From the cell containing the given text, extract its center point as [x, y] coordinate. 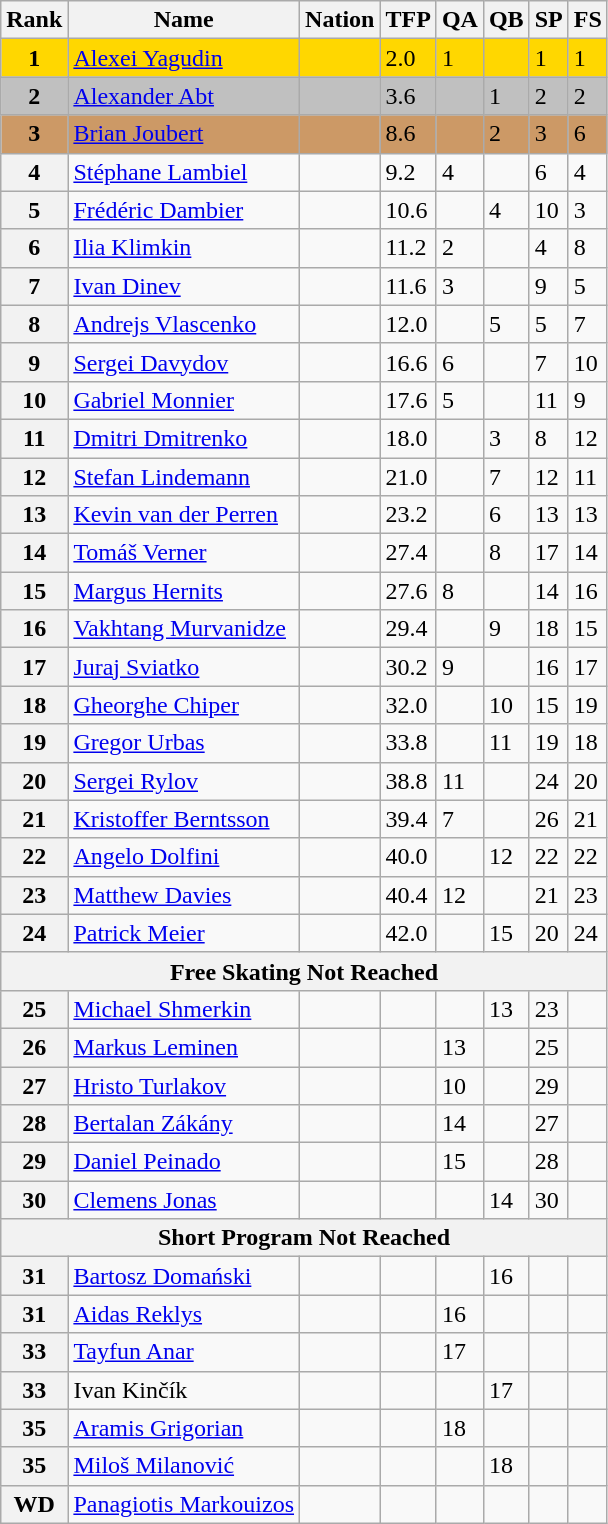
30.2 [408, 667]
16.6 [408, 362]
Gregor Urbas [184, 743]
Patrick Meier [184, 933]
2.0 [408, 58]
Gabriel Monnier [184, 400]
Stéphane Lambiel [184, 172]
Markus Leminen [184, 1047]
Alexei Yagudin [184, 58]
Alexander Abt [184, 96]
Tomáš Verner [184, 553]
17.6 [408, 400]
Ilia Klimkin [184, 248]
Hristo Turlakov [184, 1085]
Panagiotis Markouizos [184, 1504]
Name [184, 20]
Short Program Not Reached [304, 1238]
Tayfun Anar [184, 1352]
Miloš Milanović [184, 1466]
FS [588, 20]
TFP [408, 20]
18.0 [408, 438]
Frédéric Dambier [184, 210]
3.6 [408, 96]
Daniel Peinado [184, 1162]
33.8 [408, 743]
Matthew Davies [184, 895]
Free Skating Not Reached [304, 971]
Vakhtang Murvanidze [184, 629]
Aidas Reklys [184, 1314]
32.0 [408, 705]
Sergei Davydov [184, 362]
Kristoffer Berntsson [184, 819]
Michael Shmerkin [184, 1009]
Bartosz Domański [184, 1276]
Clemens Jonas [184, 1200]
QA [460, 20]
12.0 [408, 324]
9.2 [408, 172]
Dmitri Dmitrenko [184, 438]
27.6 [408, 591]
42.0 [408, 933]
40.4 [408, 895]
Angelo Dolfini [184, 857]
29.4 [408, 629]
Ivan Kinčík [184, 1390]
11.2 [408, 248]
23.2 [408, 515]
Rank [34, 20]
Bertalan Zákány [184, 1124]
21.0 [408, 477]
Nation [340, 20]
27.4 [408, 553]
40.0 [408, 857]
8.6 [408, 134]
39.4 [408, 819]
SP [548, 20]
QB [506, 20]
Andrejs Vlascenko [184, 324]
Margus Hernits [184, 591]
Ivan Dinev [184, 286]
Juraj Sviatko [184, 667]
10.6 [408, 210]
WD [34, 1504]
11.6 [408, 286]
38.8 [408, 781]
Brian Joubert [184, 134]
Sergei Rylov [184, 781]
Aramis Grigorian [184, 1428]
Kevin van der Perren [184, 515]
Gheorghe Chiper [184, 705]
Stefan Lindemann [184, 477]
